Identify which cell holds the provided text, then report its (X, Y) central coordinate. 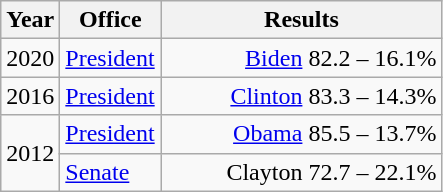
2016 (30, 96)
Obama 85.5 – 13.7% (302, 134)
2012 (30, 153)
Office (110, 20)
Senate (110, 172)
Clinton 83.3 – 14.3% (302, 96)
Clayton 72.7 – 22.1% (302, 172)
2020 (30, 58)
Results (302, 20)
Biden 82.2 – 16.1% (302, 58)
Year (30, 20)
